Detect which cell encompasses the target text, then output its (x, y) center coordinate. 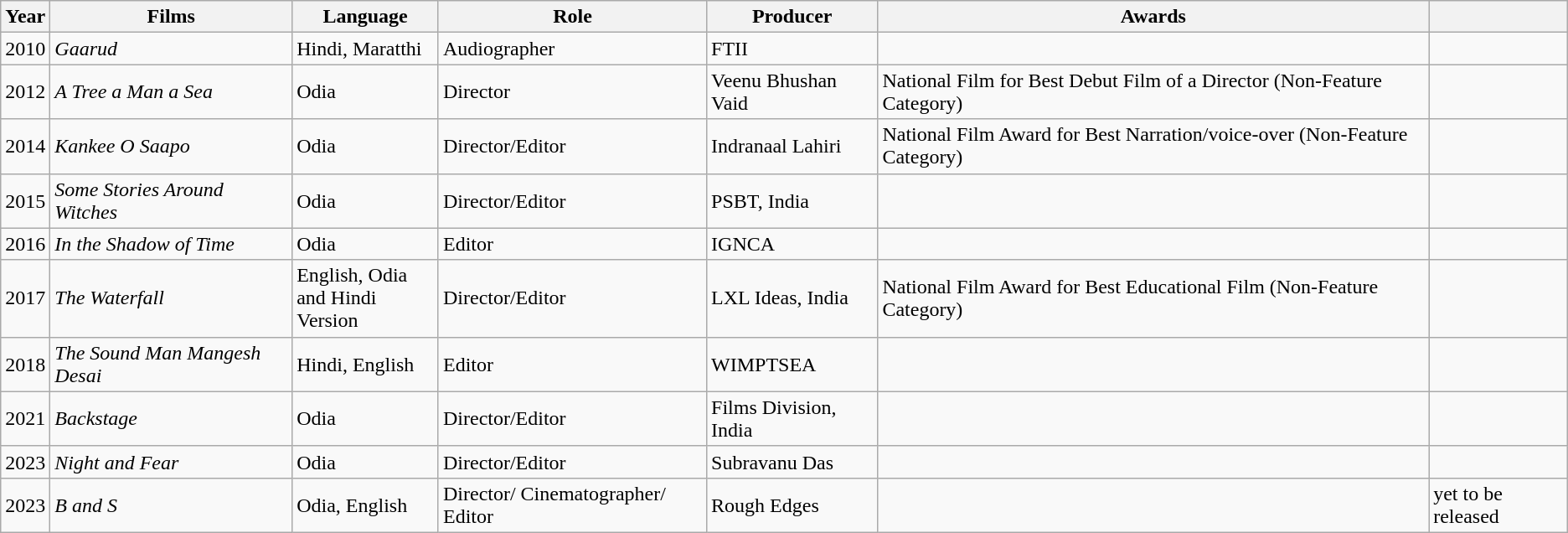
Hindi, Maratthi (365, 49)
Night and Fear (171, 462)
Odia, English (365, 505)
2014 (25, 146)
Role (572, 17)
2012 (25, 92)
Language (365, 17)
FTII (792, 49)
WIMPTSEA (792, 364)
Indranaal Lahiri (792, 146)
A Tree a Man a Sea (171, 92)
PSBT, India (792, 201)
National Film Award for Best Narration/voice-over (Non-Feature Category) (1153, 146)
Audiographer (572, 49)
Rough Edges (792, 505)
IGNCA (792, 244)
Kankee O Saapo (171, 146)
2018 (25, 364)
2017 (25, 298)
Backstage (171, 419)
Director/ Cinematographer/ Editor (572, 505)
English, Odiaand Hindi Version (365, 298)
Hindi, English (365, 364)
Veenu Bhushan Vaid (792, 92)
Awards (1153, 17)
In the Shadow of Time (171, 244)
Films (171, 17)
B and S (171, 505)
Some Stories Around Witches (171, 201)
The Waterfall (171, 298)
2015 (25, 201)
LXL Ideas, India (792, 298)
Films Division, India (792, 419)
National Film Award for Best Educational Film (Non-Feature Category) (1153, 298)
2016 (25, 244)
Year (25, 17)
2010 (25, 49)
National Film for Best Debut Film of a Director (Non-Feature Category) (1153, 92)
2021 (25, 419)
Subravanu Das (792, 462)
Gaarud (171, 49)
The Sound Man Mangesh Desai (171, 364)
Producer (792, 17)
yet to be released (1498, 505)
Director (572, 92)
